Extract the [X, Y] coordinate from the center of the cell holding the provided text.  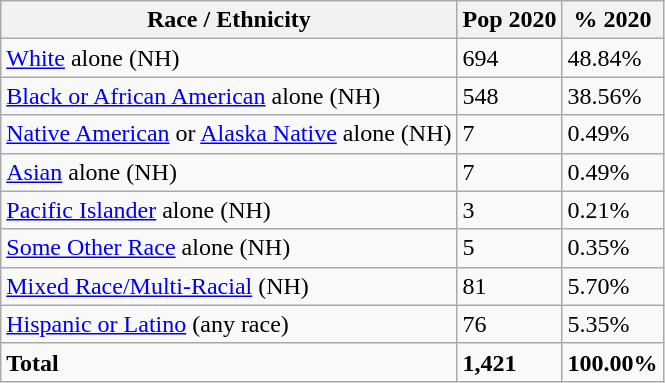
38.56% [612, 96]
Mixed Race/Multi-Racial (NH) [229, 286]
Total [229, 362]
5 [510, 248]
694 [510, 58]
5.70% [612, 286]
1,421 [510, 362]
3 [510, 210]
81 [510, 286]
5.35% [612, 324]
Asian alone (NH) [229, 172]
White alone (NH) [229, 58]
Native American or Alaska Native alone (NH) [229, 134]
100.00% [612, 362]
76 [510, 324]
548 [510, 96]
Pacific Islander alone (NH) [229, 210]
0.35% [612, 248]
Some Other Race alone (NH) [229, 248]
48.84% [612, 58]
0.21% [612, 210]
Hispanic or Latino (any race) [229, 324]
Black or African American alone (NH) [229, 96]
% 2020 [612, 20]
Race / Ethnicity [229, 20]
Pop 2020 [510, 20]
